Capture the cell that displays the provided text and extract its [X, Y] central coordinate. 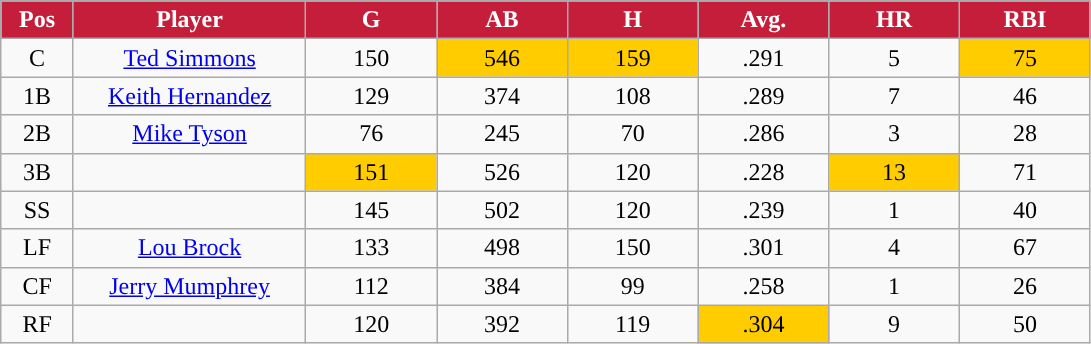
70 [632, 134]
4 [894, 248]
G [372, 20]
2B [38, 134]
.291 [764, 58]
151 [372, 172]
133 [372, 248]
67 [1024, 248]
76 [372, 134]
RBI [1024, 20]
Pos [38, 20]
.289 [764, 96]
40 [1024, 210]
Keith Hernandez [189, 96]
498 [502, 248]
3 [894, 134]
H [632, 20]
46 [1024, 96]
99 [632, 286]
245 [502, 134]
.301 [764, 248]
75 [1024, 58]
129 [372, 96]
50 [1024, 324]
5 [894, 58]
3B [38, 172]
26 [1024, 286]
Lou Brock [189, 248]
C [38, 58]
546 [502, 58]
.304 [764, 324]
CF [38, 286]
526 [502, 172]
502 [502, 210]
145 [372, 210]
RF [38, 324]
71 [1024, 172]
159 [632, 58]
112 [372, 286]
Jerry Mumphrey [189, 286]
SS [38, 210]
9 [894, 324]
392 [502, 324]
108 [632, 96]
13 [894, 172]
28 [1024, 134]
HR [894, 20]
Mike Tyson [189, 134]
374 [502, 96]
Ted Simmons [189, 58]
AB [502, 20]
119 [632, 324]
LF [38, 248]
384 [502, 286]
Player [189, 20]
Avg. [764, 20]
7 [894, 96]
.228 [764, 172]
.258 [764, 286]
.239 [764, 210]
1B [38, 96]
.286 [764, 134]
